From the cell containing the given text, extract its center point as (x, y) coordinate. 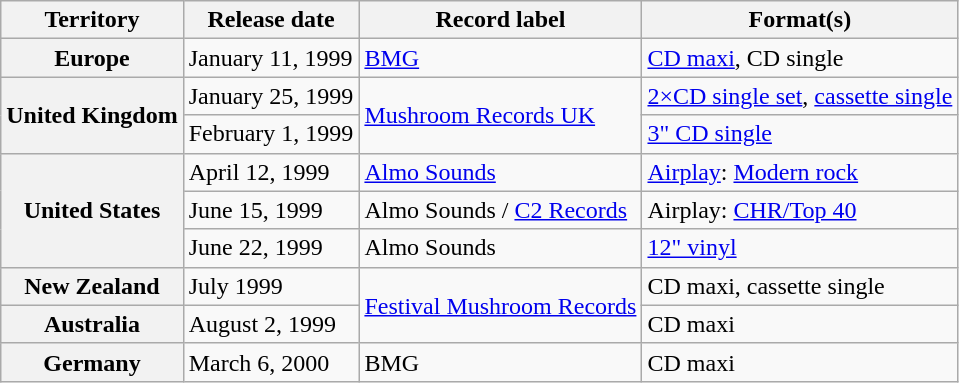
August 2, 1999 (271, 324)
Australia (92, 324)
January 11, 1999 (271, 58)
March 6, 2000 (271, 362)
United Kingdom (92, 115)
April 12, 1999 (271, 172)
January 25, 1999 (271, 96)
2×CD single set, cassette single (800, 96)
Release date (271, 20)
Airplay: CHR/Top 40 (800, 210)
Almo Sounds / C2 Records (500, 210)
Europe (92, 58)
United States (92, 210)
Format(s) (800, 20)
Record label (500, 20)
CD maxi, cassette single (800, 286)
12" vinyl (800, 248)
Germany (92, 362)
Airplay: Modern rock (800, 172)
3" CD single (800, 134)
June 22, 1999 (271, 248)
June 15, 1999 (271, 210)
Festival Mushroom Records (500, 305)
Territory (92, 20)
New Zealand (92, 286)
February 1, 1999 (271, 134)
Mushroom Records UK (500, 115)
July 1999 (271, 286)
CD maxi, CD single (800, 58)
